Capture the cell that displays the provided text and extract its (X, Y) central coordinate. 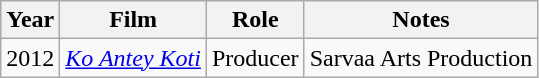
Ko Antey Koti (134, 58)
Sarvaa Arts Production (421, 58)
Notes (421, 20)
Producer (255, 58)
Film (134, 20)
2012 (30, 58)
Role (255, 20)
Year (30, 20)
